Provide the [X, Y] coordinate of the cell's center where the given text is located.  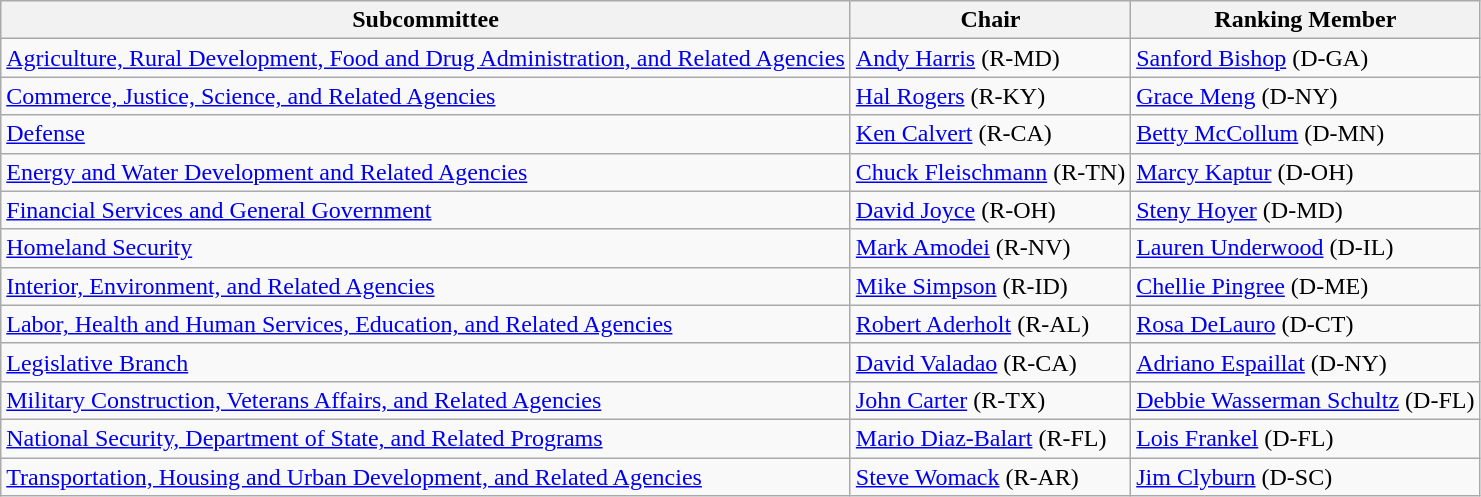
Lois Frankel (D-FL) [1306, 438]
Mike Simpson (R-ID) [990, 286]
Homeland Security [426, 248]
Defense [426, 134]
Rosa DeLauro (D-CT) [1306, 324]
Jim Clyburn (D-SC) [1306, 477]
Andy Harris (R-MD) [990, 58]
Legislative Branch [426, 362]
Mark Amodei (R-NV) [990, 248]
Chair [990, 20]
Chellie Pingree (D-ME) [1306, 286]
Military Construction, Veterans Affairs, and Related Agencies [426, 400]
Lauren Underwood (D-IL) [1306, 248]
John Carter (R-TX) [990, 400]
Grace Meng (D-NY) [1306, 96]
Betty McCollum (D-MN) [1306, 134]
Agriculture, Rural Development, Food and Drug Administration, and Related Agencies [426, 58]
Steny Hoyer (D-MD) [1306, 210]
Robert Aderholt (R-AL) [990, 324]
David Valadao (R-CA) [990, 362]
David Joyce (R-OH) [990, 210]
Commerce, Justice, Science, and Related Agencies [426, 96]
Adriano Espaillat (D-NY) [1306, 362]
Interior, Environment, and Related Agencies [426, 286]
National Security, Department of State, and Related Programs [426, 438]
Subcommittee [426, 20]
Steve Womack (R-AR) [990, 477]
Marcy Kaptur (D-OH) [1306, 172]
Labor, Health and Human Services, Education, and Related Agencies [426, 324]
Financial Services and General Government [426, 210]
Ranking Member [1306, 20]
Hal Rogers (R-KY) [990, 96]
Energy and Water Development and Related Agencies [426, 172]
Transportation, Housing and Urban Development, and Related Agencies [426, 477]
Ken Calvert (R-CA) [990, 134]
Chuck Fleischmann (R-TN) [990, 172]
Debbie Wasserman Schultz (D-FL) [1306, 400]
Sanford Bishop (D-GA) [1306, 58]
Mario Diaz-Balart (R-FL) [990, 438]
